Capture the cell that displays the provided text and extract its (x, y) central coordinate. 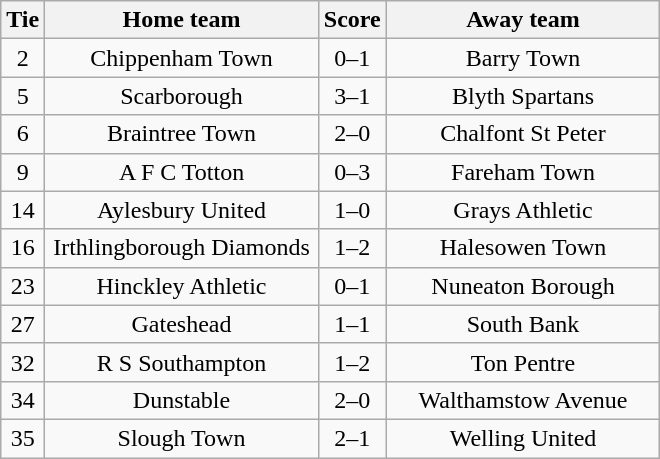
Welling United (523, 438)
1–0 (352, 210)
9 (23, 172)
Walthamstow Avenue (523, 400)
Nuneaton Borough (523, 286)
Fareham Town (523, 172)
Score (352, 20)
Aylesbury United (182, 210)
Gateshead (182, 324)
Ton Pentre (523, 362)
14 (23, 210)
Chalfont St Peter (523, 134)
Irthlingborough Diamonds (182, 248)
Dunstable (182, 400)
32 (23, 362)
2–1 (352, 438)
Blyth Spartans (523, 96)
3–1 (352, 96)
Scarborough (182, 96)
Braintree Town (182, 134)
35 (23, 438)
A F C Totton (182, 172)
2 (23, 58)
1–1 (352, 324)
Grays Athletic (523, 210)
South Bank (523, 324)
Halesowen Town (523, 248)
Tie (23, 20)
6 (23, 134)
Barry Town (523, 58)
23 (23, 286)
Slough Town (182, 438)
0–3 (352, 172)
Home team (182, 20)
16 (23, 248)
R S Southampton (182, 362)
5 (23, 96)
Chippenham Town (182, 58)
34 (23, 400)
27 (23, 324)
Away team (523, 20)
Hinckley Athletic (182, 286)
